Return the [x, y] coordinate for the center point of the cell that contains the specified text.  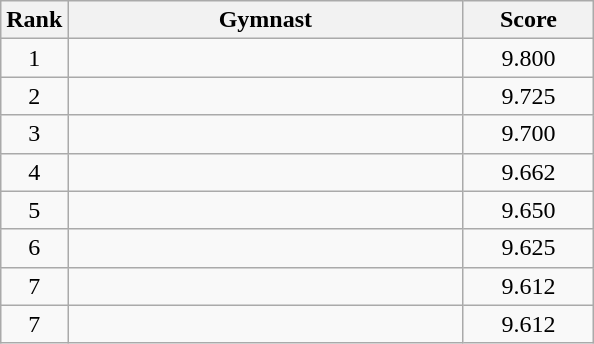
1 [34, 58]
3 [34, 134]
9.725 [528, 96]
9.650 [528, 210]
5 [34, 210]
Score [528, 20]
9.625 [528, 248]
Rank [34, 20]
Gymnast [266, 20]
9.700 [528, 134]
6 [34, 248]
2 [34, 96]
9.662 [528, 172]
4 [34, 172]
9.800 [528, 58]
